Provide the [x, y] coordinate of the cell's center where the given text is located.  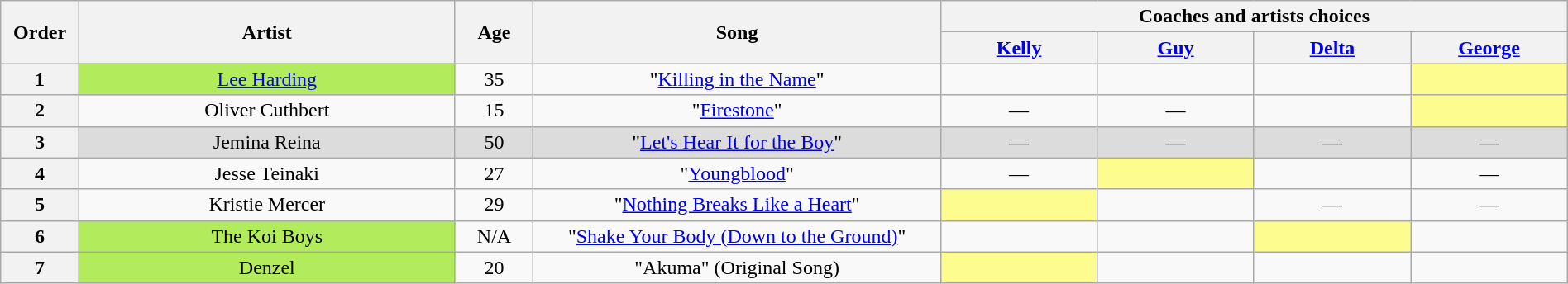
Coaches and artists choices [1254, 17]
35 [495, 79]
Jesse Teinaki [266, 173]
"Firestone" [738, 111]
"Shake Your Body (Down to the Ground)" [738, 236]
"Akuma" (Original Song) [738, 267]
6 [40, 236]
N/A [495, 236]
27 [495, 173]
Lee Harding [266, 79]
29 [495, 205]
Guy [1176, 48]
Delta [1331, 48]
Jemina Reina [266, 142]
"Killing in the Name" [738, 79]
50 [495, 142]
Artist [266, 32]
"Youngblood" [738, 173]
15 [495, 111]
2 [40, 111]
20 [495, 267]
The Koi Boys [266, 236]
5 [40, 205]
Age [495, 32]
4 [40, 173]
Oliver Cuthbert [266, 111]
Order [40, 32]
Kelly [1019, 48]
7 [40, 267]
Kristie Mercer [266, 205]
3 [40, 142]
"Let's Hear It for the Boy" [738, 142]
Denzel [266, 267]
George [1489, 48]
"Nothing Breaks Like a Heart" [738, 205]
Song [738, 32]
1 [40, 79]
